Determine the [x, y] coordinate at the center of the cell enclosing the given text.  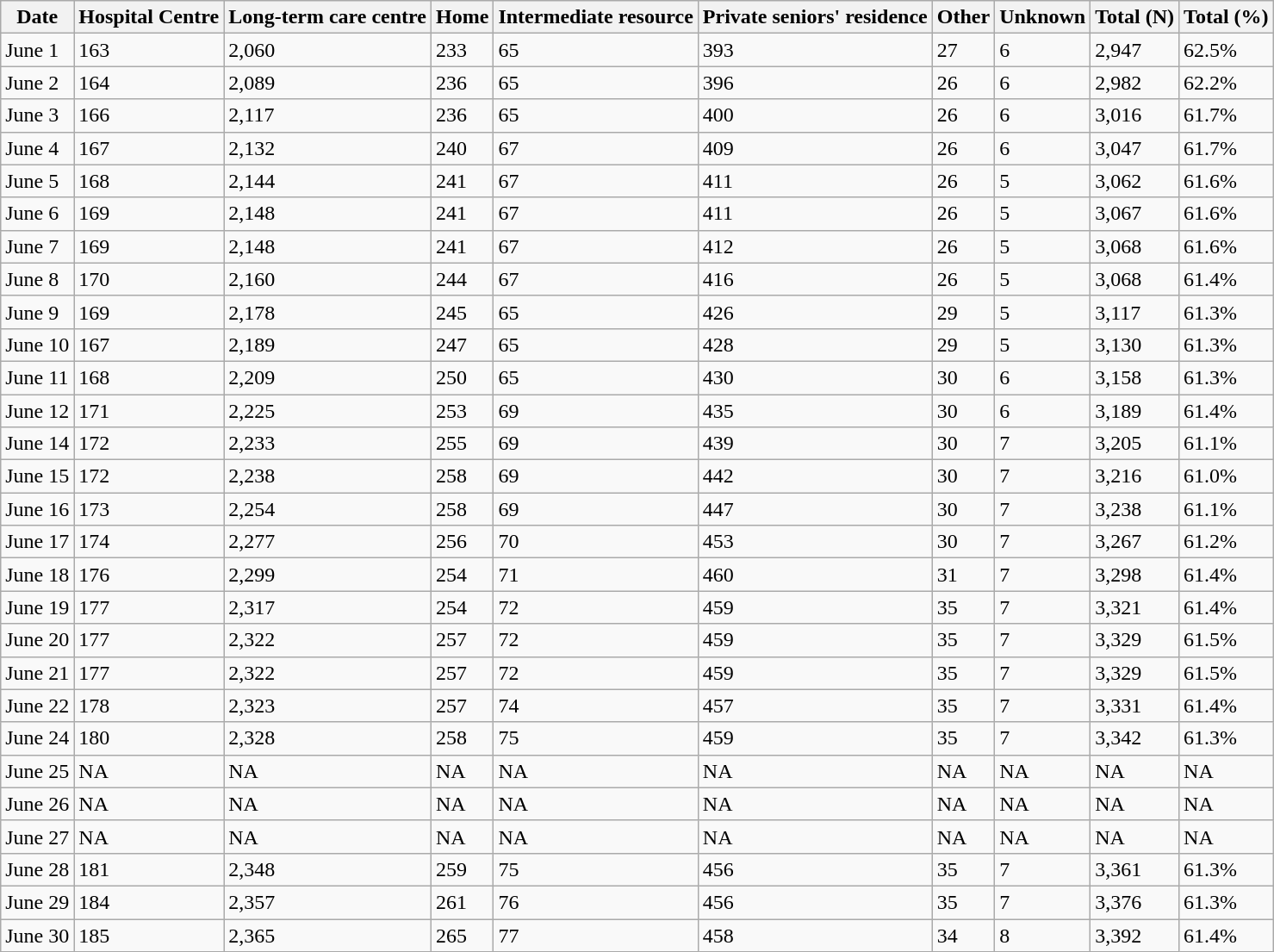
June 28 [38, 869]
184 [149, 902]
June 9 [38, 312]
76 [596, 902]
457 [815, 706]
2,178 [327, 312]
3,392 [1135, 935]
181 [149, 869]
396 [815, 83]
3,016 [1135, 115]
June 24 [38, 738]
June 27 [38, 837]
453 [815, 542]
412 [815, 246]
June 2 [38, 83]
Private seniors' residence [815, 17]
27 [963, 50]
442 [815, 476]
265 [463, 935]
3,067 [1135, 214]
71 [596, 575]
3,158 [1135, 377]
June 14 [38, 444]
253 [463, 411]
2,233 [327, 444]
61.0% [1227, 476]
June 1 [38, 50]
3,342 [1135, 738]
3,205 [1135, 444]
2,132 [327, 148]
3,189 [1135, 411]
2,060 [327, 50]
3,298 [1135, 575]
170 [149, 279]
31 [963, 575]
June 18 [38, 575]
Home [463, 17]
174 [149, 542]
255 [463, 444]
166 [149, 115]
439 [815, 444]
June 12 [38, 411]
June 6 [38, 214]
2,947 [1135, 50]
Total (N) [1135, 17]
June 22 [38, 706]
Unknown [1042, 17]
2,365 [327, 935]
Intermediate resource [596, 17]
June 25 [38, 771]
3,062 [1135, 181]
June 7 [38, 246]
61.2% [1227, 542]
2,225 [327, 411]
June 29 [38, 902]
2,277 [327, 542]
2,323 [327, 706]
June 19 [38, 607]
Hospital Centre [149, 17]
400 [815, 115]
June 5 [38, 181]
June 20 [38, 640]
416 [815, 279]
June 30 [38, 935]
70 [596, 542]
June 10 [38, 345]
June 15 [38, 476]
3,047 [1135, 148]
2,317 [327, 607]
240 [463, 148]
2,348 [327, 869]
74 [596, 706]
June 8 [38, 279]
430 [815, 377]
June 3 [38, 115]
2,357 [327, 902]
176 [149, 575]
2,299 [327, 575]
June 11 [38, 377]
164 [149, 83]
3,321 [1135, 607]
June 16 [38, 509]
163 [149, 50]
2,160 [327, 279]
245 [463, 312]
2,238 [327, 476]
Other [963, 17]
June 17 [38, 542]
2,189 [327, 345]
8 [1042, 935]
2,254 [327, 509]
3,216 [1135, 476]
458 [815, 935]
435 [815, 411]
June 26 [38, 804]
247 [463, 345]
3,376 [1135, 902]
2,209 [327, 377]
3,361 [1135, 869]
171 [149, 411]
180 [149, 738]
3,238 [1135, 509]
409 [815, 148]
Long-term care centre [327, 17]
June 21 [38, 673]
447 [815, 509]
256 [463, 542]
261 [463, 902]
393 [815, 50]
62.2% [1227, 83]
173 [149, 509]
2,328 [327, 738]
Date [38, 17]
34 [963, 935]
178 [149, 706]
250 [463, 377]
185 [149, 935]
Total (%) [1227, 17]
3,130 [1135, 345]
2,144 [327, 181]
233 [463, 50]
June 4 [38, 148]
426 [815, 312]
2,089 [327, 83]
259 [463, 869]
3,267 [1135, 542]
2,117 [327, 115]
3,331 [1135, 706]
2,982 [1135, 83]
460 [815, 575]
77 [596, 935]
428 [815, 345]
244 [463, 279]
3,117 [1135, 312]
62.5% [1227, 50]
